Determine the [X, Y] coordinate at the center of the cell enclosing the given text.  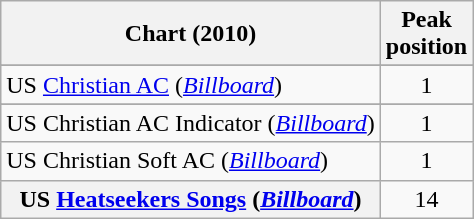
Peak position [426, 34]
Chart (2010) [191, 34]
14 [426, 199]
US Christian Soft AC (Billboard) [191, 161]
US Christian AC (Billboard) [191, 85]
US Heatseekers Songs (Billboard) [191, 199]
US Christian AC Indicator (Billboard) [191, 123]
